Search for the cell housing the specified text and yield its (X, Y) center coordinate. 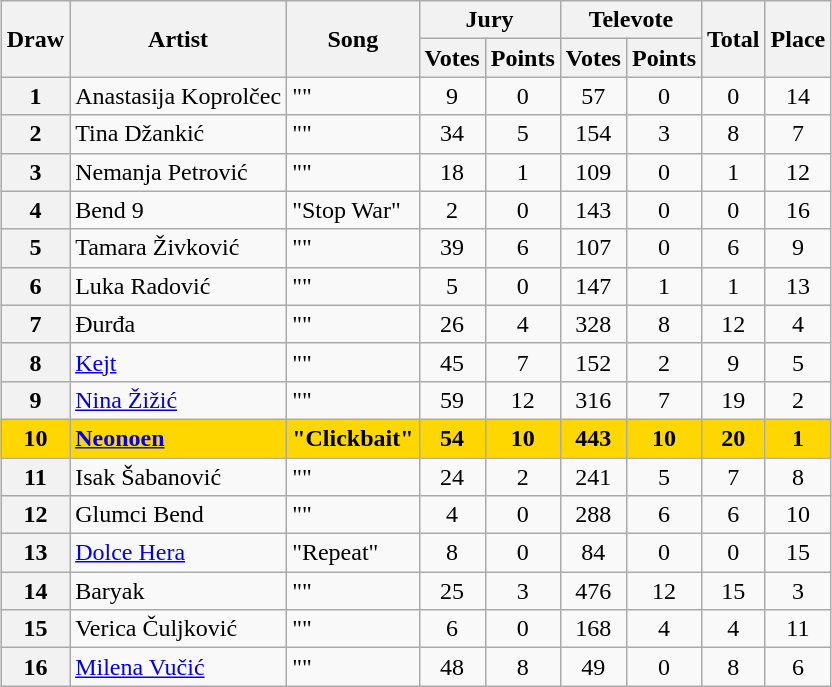
48 (452, 667)
19 (734, 400)
45 (452, 362)
316 (593, 400)
59 (452, 400)
147 (593, 286)
26 (452, 324)
Jury (490, 20)
Neonoen (178, 438)
Artist (178, 39)
"Stop War" (353, 210)
288 (593, 515)
Anastasija Koprolčec (178, 96)
Total (734, 39)
Tamara Živković (178, 248)
25 (452, 591)
Luka Radović (178, 286)
54 (452, 438)
Baryak (178, 591)
Song (353, 39)
24 (452, 477)
168 (593, 629)
18 (452, 172)
Isak Šabanović (178, 477)
443 (593, 438)
Verica Čuljković (178, 629)
154 (593, 134)
Draw (35, 39)
476 (593, 591)
20 (734, 438)
Glumci Bend (178, 515)
39 (452, 248)
49 (593, 667)
Dolce Hera (178, 553)
57 (593, 96)
143 (593, 210)
109 (593, 172)
Nemanja Petrović (178, 172)
Milena Vučić (178, 667)
328 (593, 324)
"Clickbait" (353, 438)
Place (798, 39)
Bend 9 (178, 210)
Tina Džankić (178, 134)
Đurđa (178, 324)
152 (593, 362)
"Repeat" (353, 553)
84 (593, 553)
Televote (630, 20)
Nina Žižić (178, 400)
34 (452, 134)
107 (593, 248)
241 (593, 477)
Kejt (178, 362)
